Extract the (x, y) coordinate from the center of the cell holding the provided text.  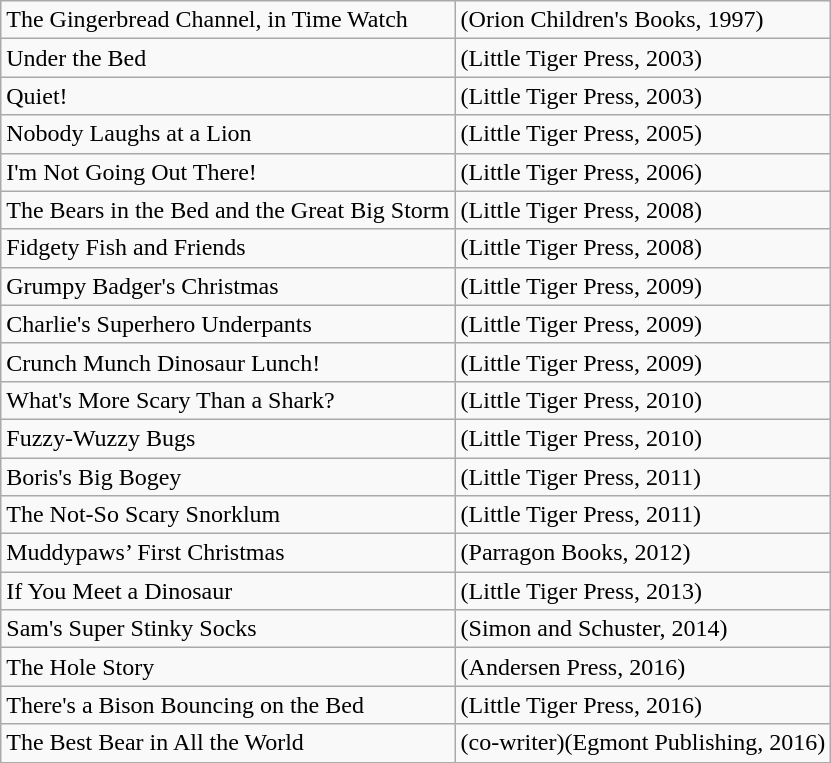
(Andersen Press, 2016) (643, 667)
Sam's Super Stinky Socks (228, 629)
The Bears in the Bed and the Great Big Storm (228, 210)
Grumpy Badger's Christmas (228, 286)
(Parragon Books, 2012) (643, 553)
The Hole Story (228, 667)
Crunch Munch Dinosaur Lunch! (228, 362)
Boris's Big Bogey (228, 477)
Quiet! (228, 96)
What's More Scary Than a Shark? (228, 400)
Fidgety Fish and Friends (228, 248)
The Not-So Scary Snorklum (228, 515)
The Best Bear in All the World (228, 743)
(Orion Children's Books, 1997) (643, 20)
(Little Tiger Press, 2006) (643, 172)
(Little Tiger Press, 2013) (643, 591)
Under the Bed (228, 58)
Nobody Laughs at a Lion (228, 134)
(co-writer)(Egmont Publishing, 2016) (643, 743)
(Little Tiger Press, 2005) (643, 134)
If You Meet a Dinosaur (228, 591)
Muddypaws’ First Christmas (228, 553)
(Little Tiger Press, 2016) (643, 705)
I'm Not Going Out There! (228, 172)
There's a Bison Bouncing on the Bed (228, 705)
Charlie's Superhero Underpants (228, 324)
The Gingerbread Channel, in Time Watch (228, 20)
(Simon and Schuster, 2014) (643, 629)
Fuzzy-Wuzzy Bugs (228, 438)
